Search for the cell housing the specified text and yield its [X, Y] center coordinate. 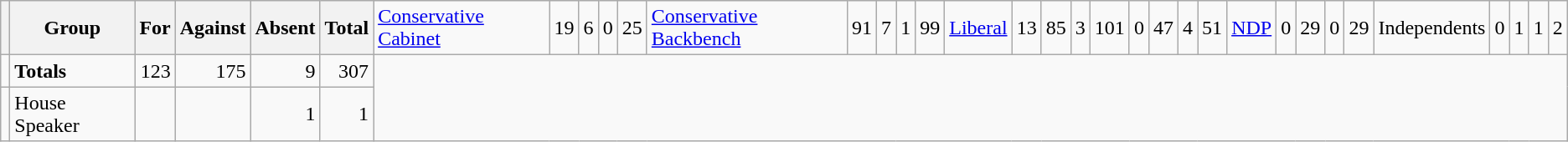
Absent [285, 28]
Group [72, 28]
Conservative Cabinet [462, 28]
NDP [1251, 28]
4 [1188, 28]
25 [632, 28]
99 [930, 28]
2 [1558, 28]
3 [1081, 28]
175 [213, 71]
House Speaker [72, 114]
Liberal [978, 28]
13 [1027, 28]
307 [347, 71]
Conservative Backbench [747, 28]
Totals [72, 71]
Against [213, 28]
Independents [1432, 28]
Total [347, 28]
9 [285, 71]
For [155, 28]
91 [861, 28]
51 [1213, 28]
19 [565, 28]
47 [1163, 28]
85 [1055, 28]
6 [588, 28]
101 [1109, 28]
123 [155, 71]
7 [886, 28]
